Capture the cell that displays the provided text and extract its [X, Y] central coordinate. 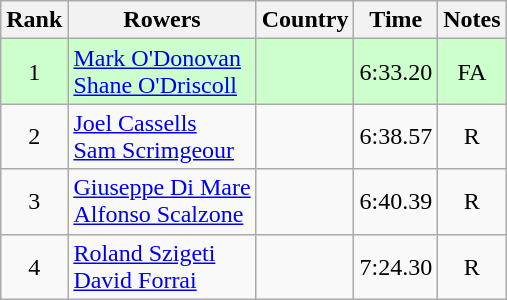
4 [34, 266]
2 [34, 136]
Giuseppe Di MareAlfonso Scalzone [162, 202]
6:40.39 [396, 202]
Country [305, 20]
Notes [472, 20]
Rowers [162, 20]
FA [472, 72]
7:24.30 [396, 266]
6:38.57 [396, 136]
Mark O'DonovanShane O'Driscoll [162, 72]
1 [34, 72]
Roland SzigetiDavid Forrai [162, 266]
3 [34, 202]
Time [396, 20]
Joel CassellsSam Scrimgeour [162, 136]
6:33.20 [396, 72]
Rank [34, 20]
